Pinpoint the cell where the given text exists, returning its [X, Y] midpoint coordinate. 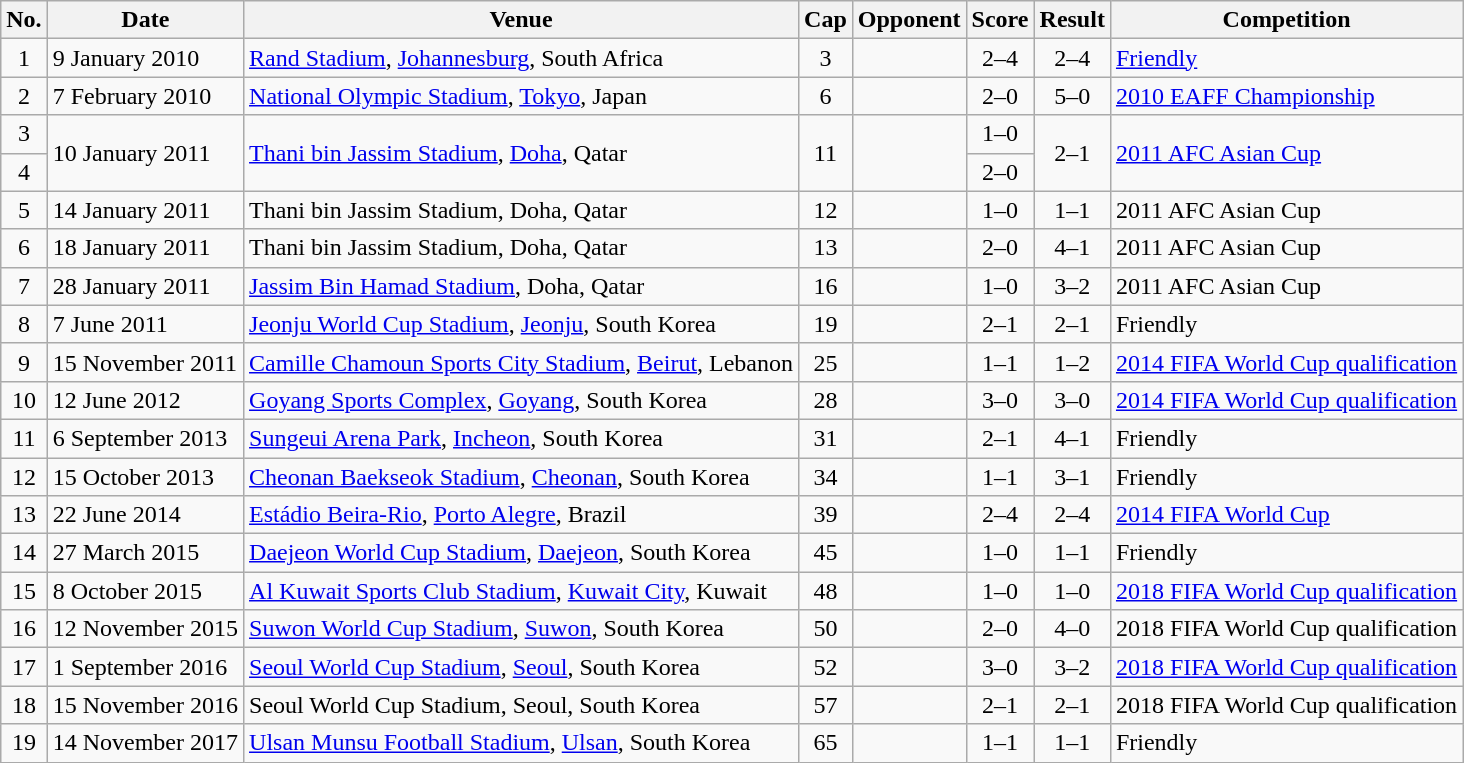
Opponent [909, 20]
4–0 [1072, 629]
1 September 2016 [145, 667]
Camille Chamoun Sports City Stadium, Beirut, Lebanon [522, 362]
45 [826, 553]
8 [24, 324]
4 [24, 172]
15 [24, 591]
10 [24, 400]
7 February 2010 [145, 96]
14 January 2011 [145, 210]
Rand Stadium, Johannesburg, South Africa [522, 58]
1 [24, 58]
52 [826, 667]
2010 EAFF Championship [1286, 96]
6 September 2013 [145, 438]
14 [24, 553]
Jassim Bin Hamad Stadium, Doha, Qatar [522, 286]
25 [826, 362]
57 [826, 705]
No. [24, 20]
31 [826, 438]
1–2 [1072, 362]
12 June 2012 [145, 400]
7 [24, 286]
12 November 2015 [145, 629]
Al Kuwait Sports Club Stadium, Kuwait City, Kuwait [522, 591]
15 November 2016 [145, 705]
8 October 2015 [145, 591]
Daejeon World Cup Stadium, Daejeon, South Korea [522, 553]
14 November 2017 [145, 743]
Cap [826, 20]
Jeonju World Cup Stadium, Jeonju, South Korea [522, 324]
Cheonan Baekseok Stadium, Cheonan, South Korea [522, 477]
17 [24, 667]
Estádio Beira-Rio, Porto Alegre, Brazil [522, 515]
22 June 2014 [145, 515]
Score [1000, 20]
28 January 2011 [145, 286]
7 June 2011 [145, 324]
5–0 [1072, 96]
Suwon World Cup Stadium, Suwon, South Korea [522, 629]
2 [24, 96]
50 [826, 629]
10 January 2011 [145, 153]
34 [826, 477]
5 [24, 210]
Date [145, 20]
Result [1072, 20]
9 [24, 362]
9 January 2010 [145, 58]
28 [826, 400]
Goyang Sports Complex, Goyang, South Korea [522, 400]
Competition [1286, 20]
Ulsan Munsu Football Stadium, Ulsan, South Korea [522, 743]
18 [24, 705]
27 March 2015 [145, 553]
48 [826, 591]
15 October 2013 [145, 477]
3–1 [1072, 477]
National Olympic Stadium, Tokyo, Japan [522, 96]
18 January 2011 [145, 248]
65 [826, 743]
Venue [522, 20]
15 November 2011 [145, 362]
39 [826, 515]
2014 FIFA World Cup [1286, 515]
Sungeui Arena Park, Incheon, South Korea [522, 438]
